Capture the cell that displays the provided text and extract its [X, Y] central coordinate. 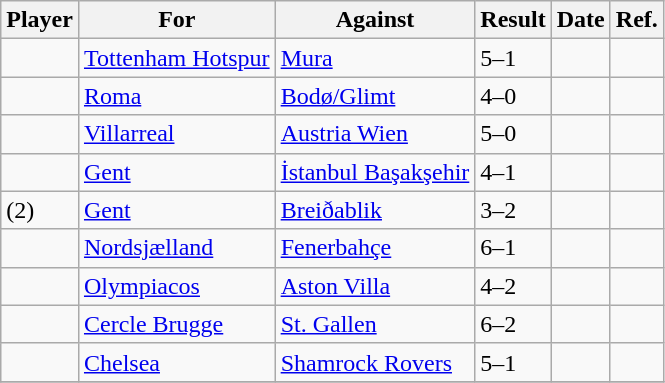
3–2 [513, 210]
Tottenham Hotspur [176, 58]
Chelsea [176, 362]
Villarreal [176, 134]
For [176, 20]
Against [375, 20]
4–0 [513, 96]
St. Gallen [375, 324]
Aston Villa [375, 286]
Bodø/Glimt [375, 96]
4–2 [513, 286]
Cercle Brugge [176, 324]
Ref. [636, 20]
İstanbul Başakşehir [375, 172]
Player [40, 20]
Olympiacos [176, 286]
Austria Wien [375, 134]
(2) [40, 210]
Breiðablik [375, 210]
Roma [176, 96]
Fenerbahçe [375, 248]
4–1 [513, 172]
Shamrock Rovers [375, 362]
Nordsjælland [176, 248]
6–1 [513, 248]
Mura [375, 58]
Result [513, 20]
Date [580, 20]
6–2 [513, 324]
5–0 [513, 134]
